Determine the [x, y] coordinate at the center of the cell enclosing the given text.  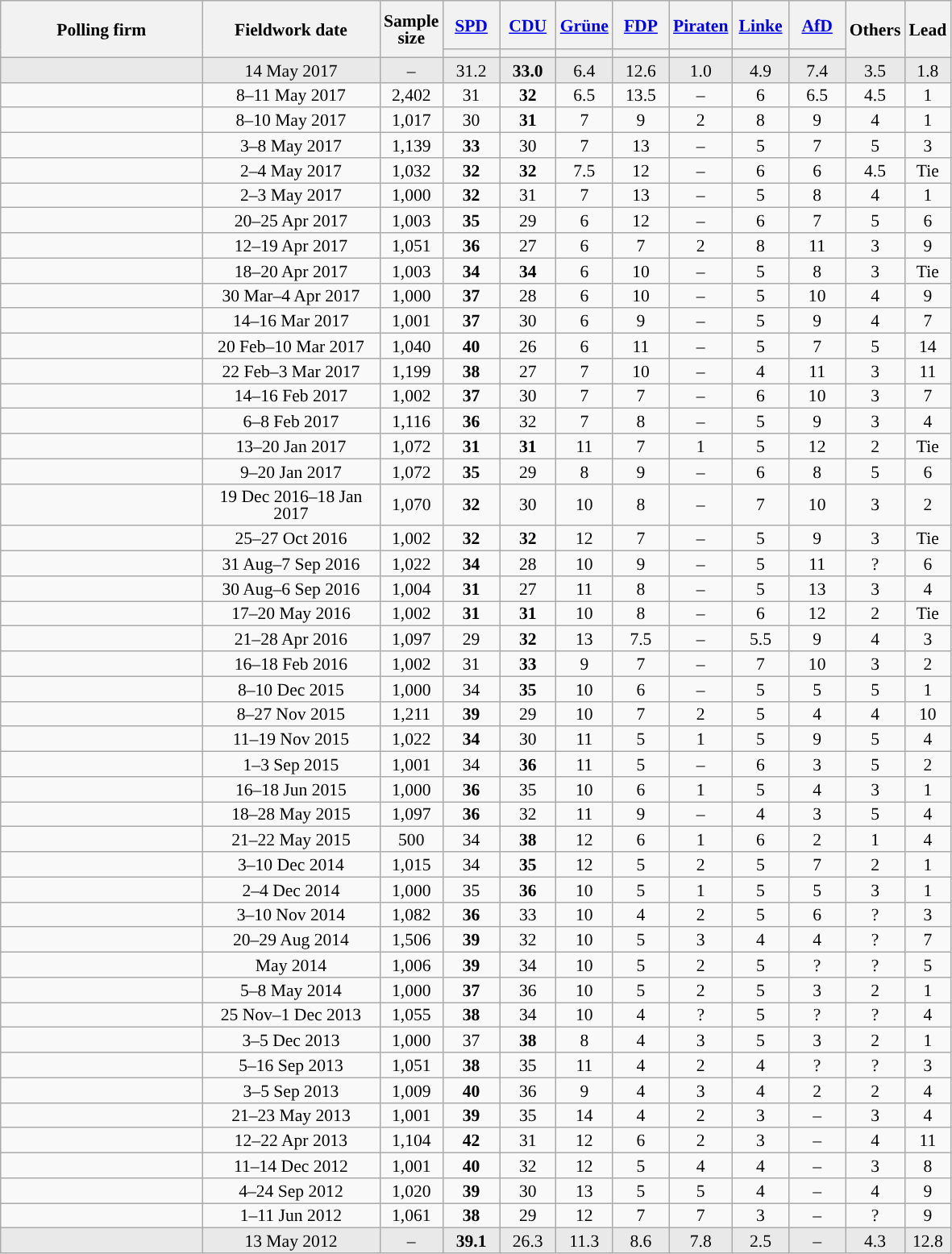
1,104 [411, 1141]
2,402 [411, 95]
1,199 [411, 371]
6–8 Feb 2017 [291, 421]
3.5 [875, 69]
33.0 [528, 69]
26.3 [528, 1241]
2–4 May 2017 [291, 171]
1,116 [411, 421]
3–5 Sep 2013 [291, 1090]
7.8 [700, 1241]
8.6 [641, 1241]
2.5 [760, 1241]
12–19 Apr 2017 [291, 245]
8–10 Dec 2015 [291, 688]
1,040 [411, 347]
5–8 May 2014 [291, 990]
11.3 [584, 1241]
AfD [817, 25]
11–19 Nov 2015 [291, 740]
4.3 [875, 1241]
May 2014 [291, 965]
16–18 Feb 2016 [291, 664]
25–27 Oct 2016 [291, 538]
Fieldwork date [291, 29]
3–8 May 2017 [291, 145]
5.5 [760, 638]
16–18 Jun 2015 [291, 790]
21–22 May 2015 [291, 840]
1,055 [411, 1015]
14 May 2017 [291, 69]
13.5 [641, 95]
1.0 [700, 69]
12.6 [641, 69]
9–20 Jan 2017 [291, 471]
CDU [528, 25]
31.2 [471, 69]
3–5 Dec 2013 [291, 1040]
1,032 [411, 171]
20–25 Apr 2017 [291, 221]
42 [471, 1141]
21–28 Apr 2016 [291, 638]
30 Aug–6 Sep 2016 [291, 588]
11–14 Dec 2012 [291, 1165]
1,009 [411, 1090]
Others [875, 29]
8–11 May 2017 [291, 95]
1–3 Sep 2015 [291, 764]
SPD [471, 25]
2–3 May 2017 [291, 195]
1,211 [411, 714]
8–10 May 2017 [291, 121]
22 Feb–3 Mar 2017 [291, 371]
19 Dec 2016–18 Jan 2017 [291, 505]
4.9 [760, 69]
39.1 [471, 1241]
31 Aug–7 Sep 2016 [291, 564]
18–28 May 2015 [291, 814]
13 May 2012 [291, 1241]
1,020 [411, 1191]
1–11 Jun 2012 [291, 1215]
FDP [641, 25]
1,070 [411, 505]
1,006 [411, 965]
5–16 Sep 2013 [291, 1065]
500 [411, 840]
20 Feb–10 Mar 2017 [291, 347]
30 Mar–4 Apr 2017 [291, 295]
21–23 May 2013 [291, 1115]
13–20 Jan 2017 [291, 446]
4–24 Sep 2012 [291, 1191]
1,004 [411, 588]
Samplesize [411, 29]
1.8 [927, 69]
25 Nov–1 Dec 2013 [291, 1015]
1,017 [411, 121]
7.4 [817, 69]
3–10 Nov 2014 [291, 914]
20–29 Aug 2014 [291, 940]
1,082 [411, 914]
8–27 Nov 2015 [291, 714]
2–4 Dec 2014 [291, 890]
1,506 [411, 940]
14–16 Mar 2017 [291, 321]
1,061 [411, 1215]
Lead [927, 29]
Linke [760, 25]
14–16 Feb 2017 [291, 397]
26 [528, 347]
17–20 May 2016 [291, 614]
Polling firm [102, 29]
1,139 [411, 145]
1,015 [411, 864]
18–20 Apr 2017 [291, 271]
12–22 Apr 2013 [291, 1141]
6.4 [584, 69]
Piraten [700, 25]
Grüne [584, 25]
3–10 Dec 2014 [291, 864]
12.8 [927, 1241]
